Extract the [x, y] coordinate from the center of the cell holding the provided text.  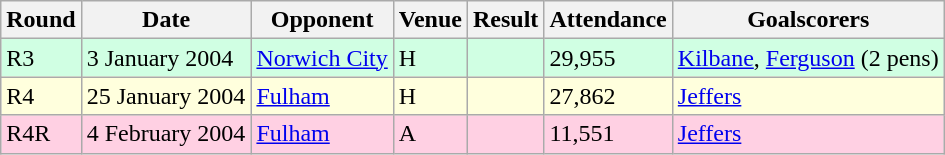
Venue [430, 20]
Kilbane, Ferguson (2 pens) [808, 58]
27,862 [608, 96]
3 January 2004 [166, 58]
Attendance [608, 20]
Round [41, 20]
R4R [41, 134]
4 February 2004 [166, 134]
Norwich City [322, 58]
Date [166, 20]
A [430, 134]
Goalscorers [808, 20]
Opponent [322, 20]
R4 [41, 96]
11,551 [608, 134]
R3 [41, 58]
25 January 2004 [166, 96]
29,955 [608, 58]
Result [505, 20]
